Return (X, Y) of the center of cell containing provided text 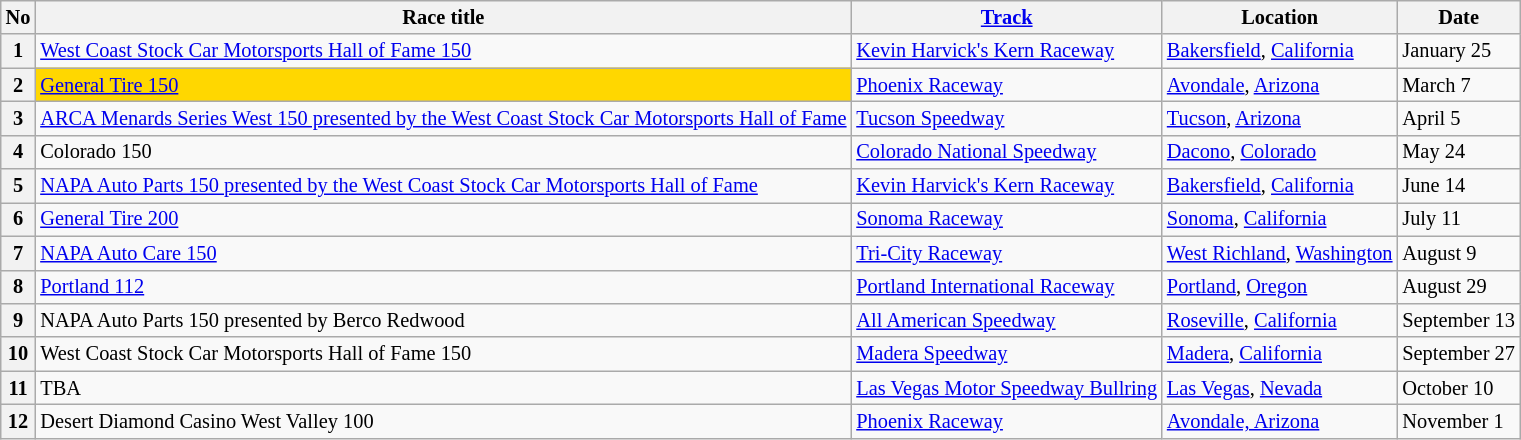
General Tire 200 (443, 219)
4 (18, 152)
November 1 (1458, 421)
Madera, California (1280, 354)
Sonoma Raceway (1006, 219)
Colorado 150 (443, 152)
Roseville, California (1280, 320)
May 24 (1458, 152)
3 (18, 118)
2 (18, 85)
March 7 (1458, 85)
7 (18, 253)
Tucson Speedway (1006, 118)
August 29 (1458, 287)
Tucson, Arizona (1280, 118)
No (18, 17)
October 10 (1458, 388)
Location (1280, 17)
July 11 (1458, 219)
12 (18, 421)
April 5 (1458, 118)
General Tire 150 (443, 85)
September 13 (1458, 320)
10 (18, 354)
TBA (443, 388)
Colorado National Speedway (1006, 152)
Portland 112 (443, 287)
6 (18, 219)
1 (18, 51)
NAPA Auto Care 150 (443, 253)
8 (18, 287)
Madera Speedway (1006, 354)
9 (18, 320)
January 25 (1458, 51)
ARCA Menards Series West 150 presented by the West Coast Stock Car Motorsports Hall of Fame (443, 118)
Desert Diamond Casino West Valley 100 (443, 421)
NAPA Auto Parts 150 presented by the West Coast Stock Car Motorsports Hall of Fame (443, 186)
West Richland, Washington (1280, 253)
Las Vegas, Nevada (1280, 388)
September 27 (1458, 354)
Date (1458, 17)
Tri-City Raceway (1006, 253)
11 (18, 388)
Dacono, Colorado (1280, 152)
5 (18, 186)
June 14 (1458, 186)
NAPA Auto Parts 150 presented by Berco Redwood (443, 320)
Portland, Oregon (1280, 287)
Portland International Raceway (1006, 287)
Track (1006, 17)
Race title (443, 17)
Las Vegas Motor Speedway Bullring (1006, 388)
All American Speedway (1006, 320)
Sonoma, California (1280, 219)
August 9 (1458, 253)
